Return the (x, y) coordinate for the center point of the cell that contains the specified text.  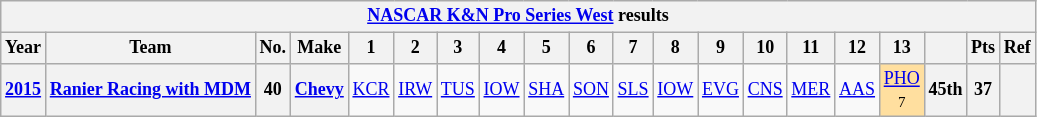
2015 (24, 90)
3 (458, 48)
6 (592, 48)
SON (592, 90)
SLS (633, 90)
Year (24, 48)
Make (319, 48)
8 (676, 48)
4 (502, 48)
PHO7 (902, 90)
EVG (721, 90)
NASCAR K&N Pro Series West results (518, 16)
12 (858, 48)
SHA (546, 90)
Ref (1017, 48)
11 (811, 48)
37 (984, 90)
KCR (371, 90)
40 (272, 90)
CNS (765, 90)
Chevy (319, 90)
1 (371, 48)
No. (272, 48)
10 (765, 48)
2 (416, 48)
TUS (458, 90)
Pts (984, 48)
IRW (416, 90)
45th (946, 90)
AAS (858, 90)
Team (150, 48)
13 (902, 48)
Ranier Racing with MDM (150, 90)
7 (633, 48)
9 (721, 48)
5 (546, 48)
MER (811, 90)
